Detect which cell encompasses the target text, then output its (X, Y) center coordinate. 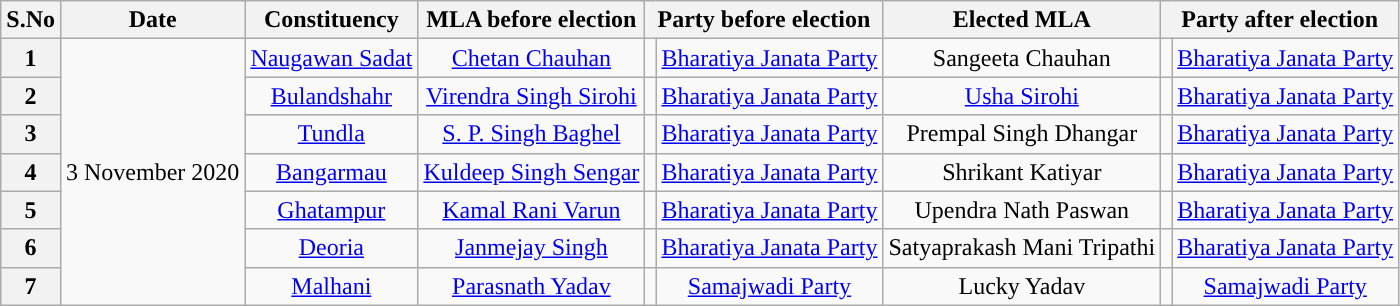
Lucky Yadav (1022, 286)
Constituency (332, 20)
Chetan Chauhan (532, 58)
1 (31, 58)
Upendra Nath Paswan (1022, 210)
3 (31, 134)
Bulandshahr (332, 96)
Sangeeta Chauhan (1022, 58)
Party after election (1280, 20)
Naugawan Sadat (332, 58)
Bangarmau (332, 172)
6 (31, 248)
Tundla (332, 134)
Kamal Rani Varun (532, 210)
3 November 2020 (152, 172)
S. P. Singh Baghel (532, 134)
Virendra Singh Sirohi (532, 96)
Kuldeep Singh Sengar (532, 172)
Parasnath Yadav (532, 286)
Prempal Singh Dhangar (1022, 134)
Satyaprakash Mani Tripathi (1022, 248)
Ghatampur (332, 210)
MLA before election (532, 20)
7 (31, 286)
Malhani (332, 286)
Party before election (764, 20)
Deoria (332, 248)
Elected MLA (1022, 20)
Shrikant Katiyar (1022, 172)
S.No (31, 20)
5 (31, 210)
2 (31, 96)
Usha Sirohi (1022, 96)
4 (31, 172)
Janmejay Singh (532, 248)
Date (152, 20)
